Extract the [x, y] coordinate from the center of the cell holding the provided text.  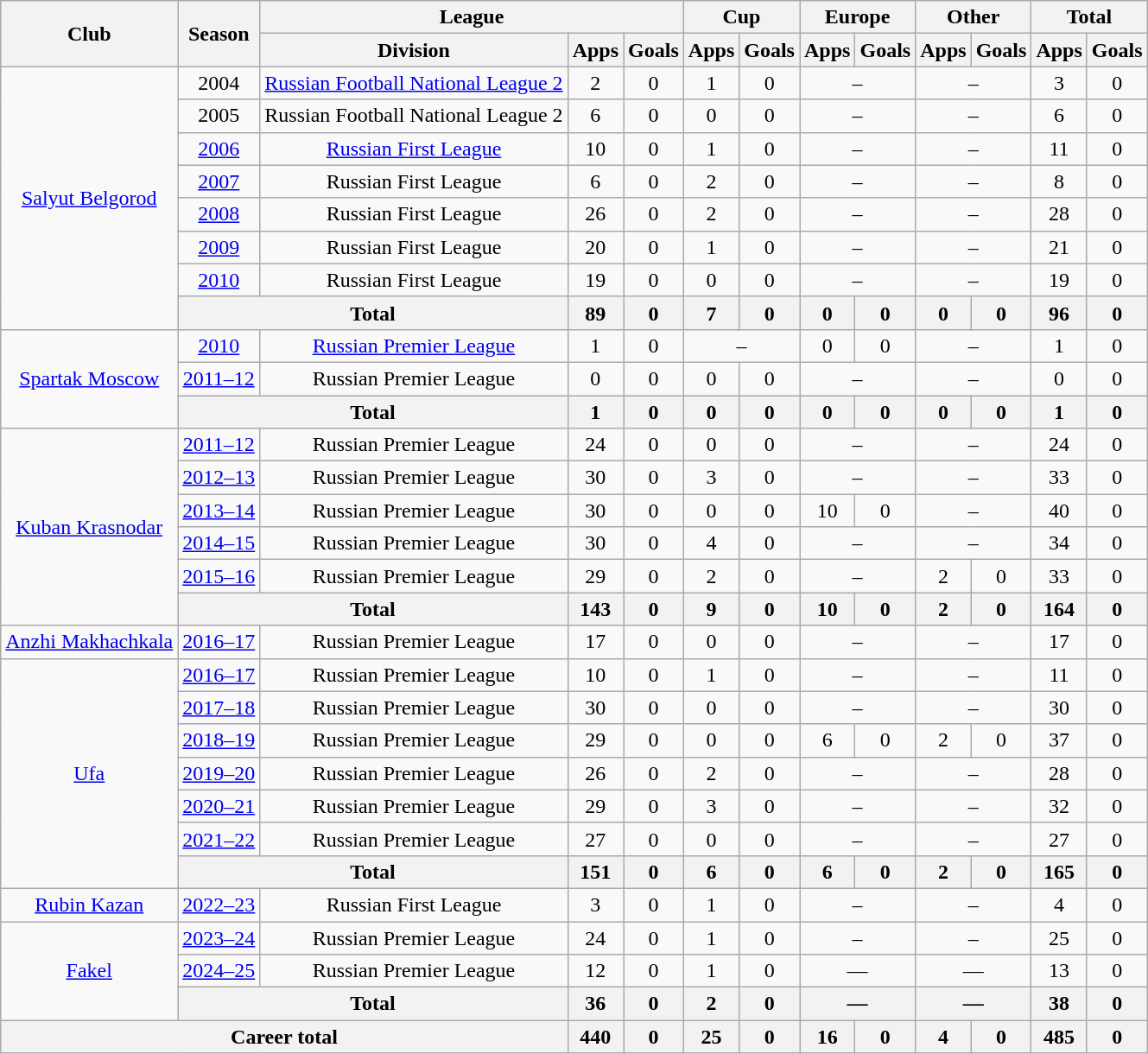
2014–15 [219, 543]
Fakel [90, 970]
2023–24 [219, 937]
151 [595, 872]
Ufa [90, 773]
2004 [219, 83]
2017–18 [219, 708]
2019–20 [219, 773]
143 [595, 609]
8 [1059, 181]
Spartak Moscow [90, 378]
Cup [741, 17]
32 [1059, 806]
2021–22 [219, 839]
7 [711, 313]
13 [1059, 971]
96 [1059, 313]
Rubin Kazan [90, 905]
20 [595, 247]
16 [828, 1037]
Club [90, 34]
League [472, 17]
2006 [219, 149]
485 [1059, 1037]
2013–14 [219, 511]
Anzhi Makhachkala [90, 642]
2020–21 [219, 806]
12 [595, 971]
21 [1059, 247]
Other [974, 17]
40 [1059, 511]
34 [1059, 543]
Europe [858, 17]
440 [595, 1037]
Salyut Belgorod [90, 198]
Career total [284, 1037]
2012–13 [219, 478]
2015–16 [219, 576]
9 [711, 609]
37 [1059, 740]
2009 [219, 247]
165 [1059, 872]
2022–23 [219, 905]
2024–25 [219, 971]
38 [1059, 1004]
2018–19 [219, 740]
2007 [219, 181]
Season [219, 34]
Kuban Krasnodar [90, 527]
2005 [219, 116]
164 [1059, 609]
2008 [219, 214]
36 [595, 1004]
Division [414, 50]
89 [595, 313]
